Detect which cell encompasses the target text, then output its [x, y] center coordinate. 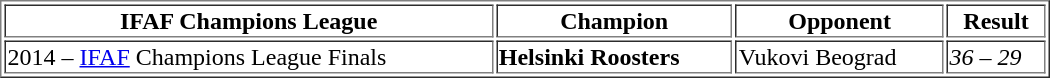
Result [996, 20]
2014 – IFAF Champions League Finals [248, 56]
Opponent [840, 20]
Vukovi Beograd [840, 56]
36 – 29 [996, 56]
Helsinki Roosters [614, 56]
Champion [614, 20]
IFAF Champions League [248, 20]
